For the text-containing cell, return its midpoint in [X, Y] coordinate format. 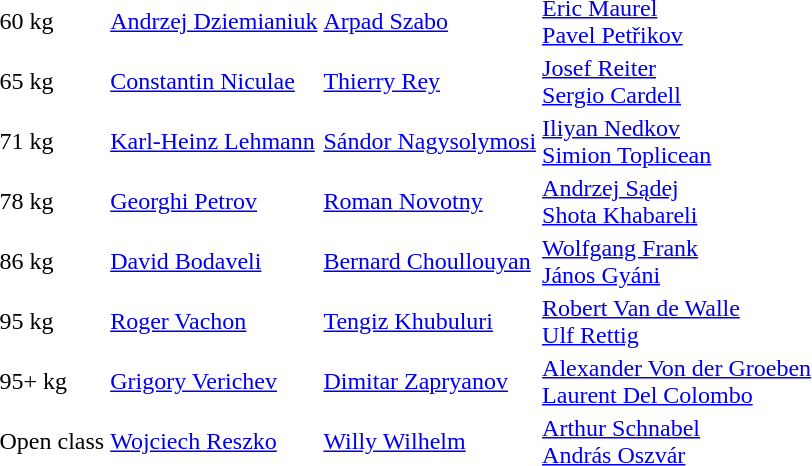
David Bodaveli [214, 262]
Thierry Rey [430, 82]
Tengiz Khubuluri [430, 322]
Bernard Choullouyan [430, 262]
Roger Vachon [214, 322]
Grigory Verichev [214, 382]
Georghi Petrov [214, 202]
Dimitar Zapryanov [430, 382]
Roman Novotny [430, 202]
Karl-Heinz Lehmann [214, 142]
Constantin Niculae [214, 82]
Sándor Nagysolymosi [430, 142]
